Determine the [x, y] coordinate at the center of the cell enclosing the given text.  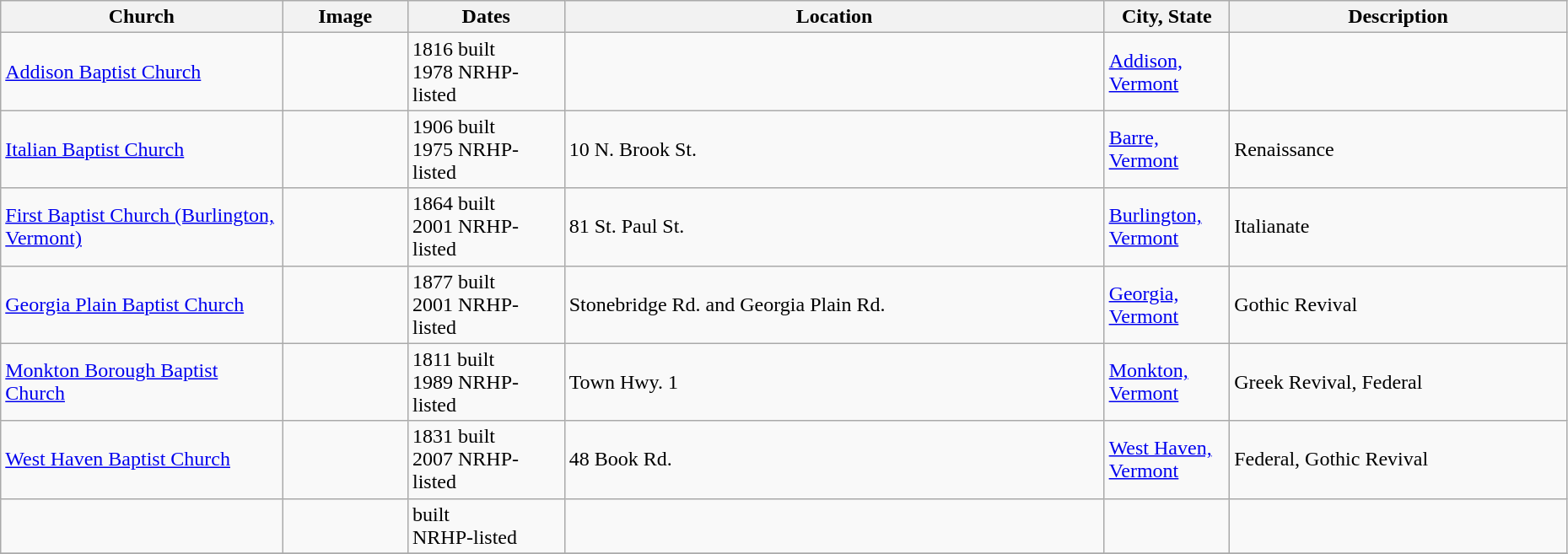
Georgia, Vermont [1167, 304]
Renaissance [1398, 149]
1877 built2001 NRHP-listed [486, 304]
1906 built1975 NRHP-listed [486, 149]
48 Book Rd. [834, 460]
Location [834, 17]
First Baptist Church (Burlington, Vermont) [142, 227]
Stonebridge Rd. and Georgia Plain Rd. [834, 304]
Italianate [1398, 227]
Image [346, 17]
Gothic Revival [1398, 304]
Monkton Borough Baptist Church [142, 382]
1811 built1989 NRHP-listed [486, 382]
Dates [486, 17]
Monkton, Vermont [1167, 382]
Town Hwy. 1 [834, 382]
Barre, Vermont [1167, 149]
81 St. Paul St. [834, 227]
1816 built1978 NRHP-listed [486, 72]
Church [142, 17]
built NRHP-listed [486, 526]
Georgia Plain Baptist Church [142, 304]
Federal, Gothic Revival [1398, 460]
West Haven Baptist Church [142, 460]
10 N. Brook St. [834, 149]
City, State [1167, 17]
Italian Baptist Church [142, 149]
1831 built2007 NRHP-listed [486, 460]
Burlington, Vermont [1167, 227]
Greek Revival, Federal [1398, 382]
Addison, Vermont [1167, 72]
1864 built2001 NRHP-listed [486, 227]
Addison Baptist Church [142, 72]
West Haven, Vermont [1167, 460]
Description [1398, 17]
